Capture the cell that displays the provided text and extract its (X, Y) central coordinate. 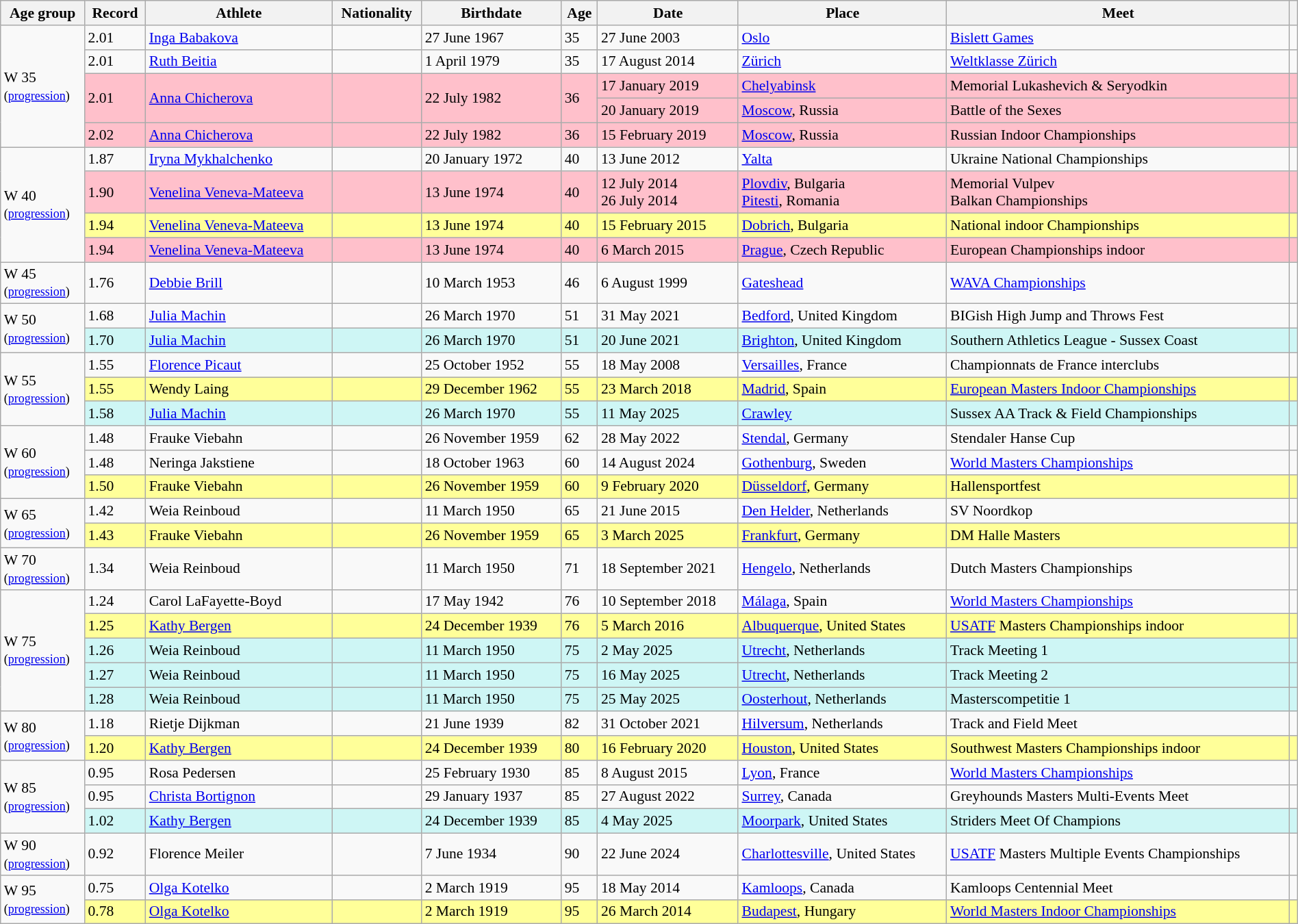
Yalta (842, 159)
10 March 1953 (492, 283)
14 August 2024 (668, 463)
Dobrich, Bulgaria (842, 226)
Lyon, France (842, 773)
World Masters Indoor Championships (1119, 912)
82 (579, 724)
Ruth Beitia (239, 62)
11 May 2025 (668, 414)
26 March 2014 (668, 912)
1 April 1979 (492, 62)
W 50 (progression) (42, 329)
46 (579, 283)
Birthdate (492, 13)
Greyhounds Masters Multi-Events Meet (1119, 797)
80 (579, 748)
Age group (42, 13)
Prague, Czech Republic (842, 250)
1.90 (115, 193)
1.25 (115, 626)
Rosa Pedersen (239, 773)
Brighton, United Kingdom (842, 341)
Southwest Masters Championships indoor (1119, 748)
28 May 2022 (668, 438)
31 October 2021 (668, 724)
Gateshead (842, 283)
62 (579, 438)
6 August 1999 (668, 283)
27 June 2003 (668, 38)
1.87 (115, 159)
Florence Picaut (239, 365)
16 May 2025 (668, 675)
22 June 2024 (668, 854)
1.20 (115, 748)
21 June 1939 (492, 724)
Track Meeting 1 (1119, 651)
Inga Babakova (239, 38)
1.50 (115, 487)
SV Noordkop (1119, 511)
17 May 1942 (492, 602)
71 (579, 568)
National indoor Championships (1119, 226)
Striders Meet Of Champions (1119, 821)
25 February 1930 (492, 773)
1.70 (115, 341)
Surrey, Canada (842, 797)
25 May 2025 (668, 700)
15 February 2015 (668, 226)
Gothenburg, Sweden (842, 463)
1.02 (115, 821)
Meet (1119, 13)
1.42 (115, 511)
17 January 2019 (668, 86)
DM Halle Masters (1119, 536)
12 July 201426 July 2014 (668, 193)
Place (842, 13)
Kamloops Centennial Meet (1119, 888)
1.34 (115, 568)
Record (115, 13)
Wendy Laing (239, 389)
8 August 2015 (668, 773)
Düsseldorf, Germany (842, 487)
23 March 2018 (668, 389)
Madrid, Spain (842, 389)
1.28 (115, 700)
20 January 1972 (492, 159)
Neringa Jakstiene (239, 463)
Charlottesville, United States (842, 854)
0.78 (115, 912)
W 95 (progression) (42, 899)
16 February 2020 (668, 748)
17 August 2014 (668, 62)
1.26 (115, 651)
1.68 (115, 316)
2.02 (115, 135)
Kamloops, Canada (842, 888)
Versailles, France (842, 365)
0.92 (115, 854)
1.24 (115, 602)
4 May 2025 (668, 821)
27 August 2022 (668, 797)
3 March 2025 (668, 536)
Southern Athletics League - Sussex Coast (1119, 341)
Crawley (842, 414)
25 October 1952 (492, 365)
90 (579, 854)
W 40 (progression) (42, 205)
W 65 (progression) (42, 523)
USATF Masters Multiple Events Championships (1119, 854)
1.76 (115, 283)
Houston, United States (842, 748)
BIGish High Jump and Throws Fest (1119, 316)
Memorial Vulpev Balkan Championships (1119, 193)
9 February 2020 (668, 487)
Oosterhout, Netherlands (842, 700)
1.43 (115, 536)
W 80 (progression) (42, 736)
15 February 2019 (668, 135)
Nationality (377, 13)
20 June 2021 (668, 341)
Championnats de France interclubs (1119, 365)
W 90 (progression) (42, 854)
0.75 (115, 888)
5 March 2016 (668, 626)
W 45 (progression) (42, 283)
Budapest, Hungary (842, 912)
Chelyabinsk (842, 86)
13 June 2012 (668, 159)
Hengelo, Netherlands (842, 568)
Battle of the Sexes (1119, 111)
18 May 2014 (668, 888)
WAVA Championships (1119, 283)
Den Helder, Netherlands (842, 511)
Moorpark, United States (842, 821)
Ukraine National Championships (1119, 159)
Hallensportfest (1119, 487)
Date (668, 13)
18 October 1963 (492, 463)
Málaga, Spain (842, 602)
Stendaler Hanse Cup (1119, 438)
27 June 1967 (492, 38)
Oslo (842, 38)
Russian Indoor Championships (1119, 135)
1.27 (115, 675)
W 85 (progression) (42, 797)
Track Meeting 2 (1119, 675)
6 March 2015 (668, 250)
10 September 2018 (668, 602)
Stendal, Germany (842, 438)
Sussex AA Track & Field Championships (1119, 414)
Iryna Mykhalchenko (239, 159)
1.58 (115, 414)
Christa Bortignon (239, 797)
Masterscompetitie 1 (1119, 700)
29 January 1937 (492, 797)
Frankfurt, Germany (842, 536)
Age (579, 13)
Zürich (842, 62)
Bislett Games (1119, 38)
Plovdiv, BulgariaPitesti, Romania (842, 193)
18 September 2021 (668, 568)
Track and Field Meet (1119, 724)
Debbie Brill (239, 283)
Bedford, United Kingdom (842, 316)
W 60 (progression) (42, 463)
Dutch Masters Championships (1119, 568)
Athlete (239, 13)
18 May 2008 (668, 365)
W 70 (progression) (42, 568)
Weltklasse Zürich (1119, 62)
21 June 2015 (668, 511)
31 May 2021 (668, 316)
W 75 (progression) (42, 650)
2 May 2025 (668, 651)
USATF Masters Championships indoor (1119, 626)
W 35 (progression) (42, 86)
European Championships indoor (1119, 250)
7 June 1934 (492, 854)
W 55 (progression) (42, 389)
Florence Meiler (239, 854)
Memorial Lukashevich & Seryodkin (1119, 86)
1.18 (115, 724)
Carol LaFayette-Boyd (239, 602)
20 January 2019 (668, 111)
29 December 1962 (492, 389)
European Masters Indoor Championships (1119, 389)
Hilversum, Netherlands (842, 724)
Rietje Dijkman (239, 724)
Albuquerque, United States (842, 626)
